Scan for the cell matching the given text and deliver its [x, y] coordinate at center. 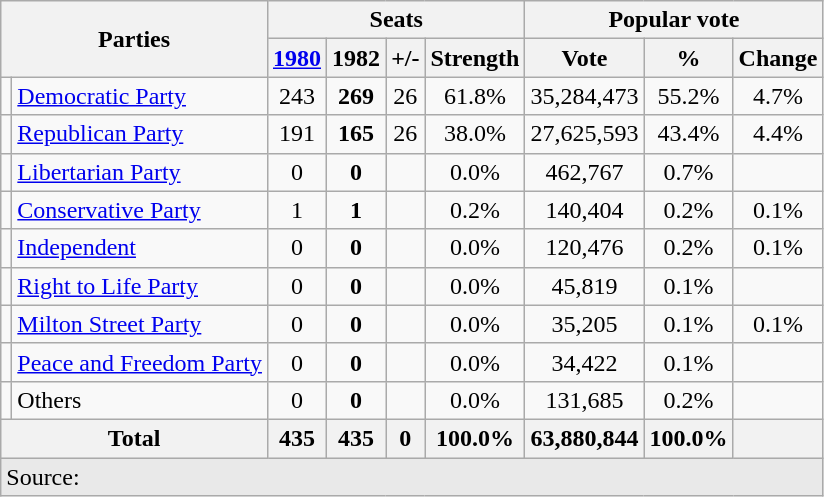
Right to Life Party [140, 286]
27,625,593 [584, 134]
61.8% [475, 96]
Total [134, 438]
462,767 [584, 172]
45,819 [584, 286]
55.2% [688, 96]
35,205 [584, 324]
Parties [134, 39]
131,685 [584, 400]
Vote [584, 58]
Change [778, 58]
4.7% [778, 96]
243 [296, 96]
% [688, 58]
+/- [406, 58]
Others [140, 400]
191 [296, 134]
35,284,473 [584, 96]
Independent [140, 248]
Strength [475, 58]
4.4% [778, 134]
Libertarian Party [140, 172]
Milton Street Party [140, 324]
140,404 [584, 210]
1982 [356, 58]
38.0% [475, 134]
Republican Party [140, 134]
Source: [412, 477]
165 [356, 134]
Conservative Party [140, 210]
0.7% [688, 172]
269 [356, 96]
1980 [296, 58]
120,476 [584, 248]
Democratic Party [140, 96]
34,422 [584, 362]
63,880,844 [584, 438]
Popular vote [674, 20]
43.4% [688, 134]
Peace and Freedom Party [140, 362]
Seats [396, 20]
